Pinpoint the cell where the given text exists, returning its (X, Y) midpoint coordinate. 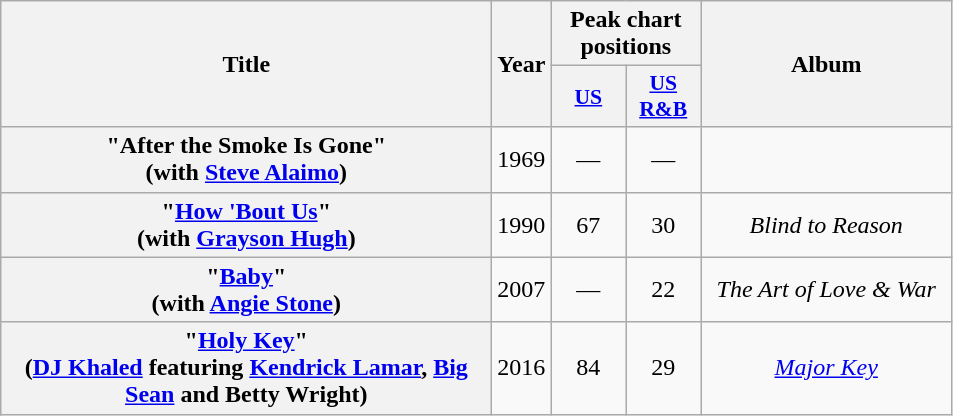
Album (826, 64)
US (588, 96)
2007 (522, 290)
"After the Smoke Is Gone"(with Steve Alaimo) (246, 160)
"Holy Key"(DJ Khaled featuring Kendrick Lamar, Big Sean and Betty Wright) (246, 368)
1990 (522, 224)
Title (246, 64)
Peak chart positions (626, 34)
"Baby"(with Angie Stone) (246, 290)
84 (588, 368)
Year (522, 64)
1969 (522, 160)
Blind to Reason (826, 224)
30 (664, 224)
The Art of Love & War (826, 290)
22 (664, 290)
"How 'Bout Us"(with Grayson Hugh) (246, 224)
USR&B (664, 96)
67 (588, 224)
Major Key (826, 368)
29 (664, 368)
2016 (522, 368)
